Identify which cell holds the provided text, then report its [X, Y] central coordinate. 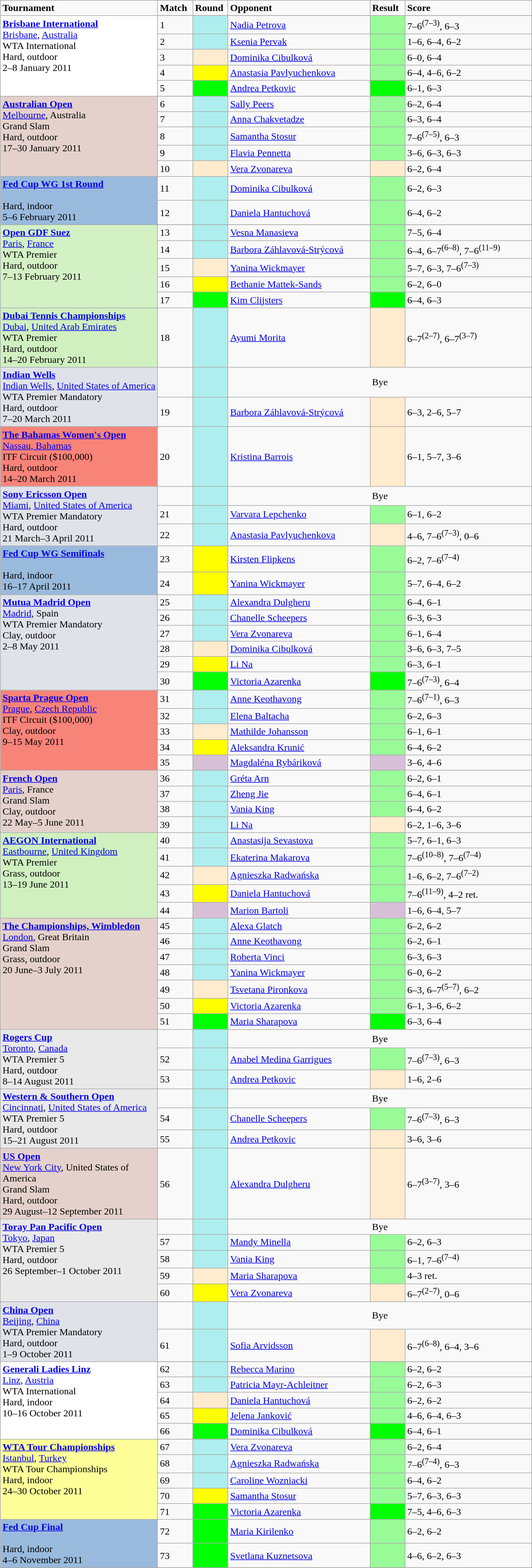
27 [175, 633]
Gréta Arn [299, 778]
Caroline Wozniacki [299, 1480]
Maria Kirilenko [299, 1531]
1 [175, 25]
Fed Cup Final Hard, indoor 4–6 November 2011 [79, 1544]
3–6, 3–6 [469, 1139]
Fed Cup WG 1st Round Hard, indoor 5–6 February 2011 [79, 201]
1–6, 2–6 [469, 1080]
56 [175, 1184]
French OpenParis, FranceGrand SlamClay, outdoor22 May–5 June 2011 [79, 802]
Tsvetana Pironkova [299, 989]
Patricia Mayr-Achleitner [299, 1385]
41 [175, 857]
54 [175, 1119]
7–6(7–5), 6–3 [469, 136]
Generali Ladies LinzLinz, AustriaWTA InternationalHard, indoor10–16 October 2011 [79, 1400]
6–1, 7–6(7–4) [469, 1259]
Tournament [79, 8]
73 [175, 1556]
2 [175, 42]
Opponent [299, 8]
1–6, 6–2, 7–6(7–2) [469, 876]
7 [175, 119]
58 [175, 1259]
Marion Bartoli [299, 910]
Nadia Petrova [299, 25]
Mathilde Johansson [299, 732]
71 [175, 1511]
70 [175, 1496]
50 [175, 1006]
37 [175, 794]
6–1, 6–1 [469, 732]
Toray Pan Pacific OpenTokyo, JapanWTA Premier 5Hard, outdoor26 September–1 October 2011 [79, 1261]
6–1, 6–4 [469, 633]
Elena Baltacha [299, 716]
49 [175, 989]
63 [175, 1385]
34 [175, 747]
35 [175, 763]
36 [175, 778]
5–7, 6–3, 7–6(7–3) [469, 267]
62 [175, 1369]
6–0, 6–2 [469, 972]
10 [175, 168]
US OpenNew York City, United States of AmericaGrand SlamHard, outdoor29 August–12 September 2011 [79, 1184]
13 [175, 232]
3–6, 6–3, 7–5 [469, 649]
6–3, 6–7(5–7), 6–2 [469, 989]
20 [175, 457]
61 [175, 1345]
3–6, 6–3, 6–3 [469, 153]
Magdaléna Rybáriková [299, 763]
Flavia Pennetta [299, 153]
9 [175, 153]
60 [175, 1293]
6–1, 5–7, 3–6 [469, 457]
23 [175, 559]
67 [175, 1447]
5–7, 6–3, 6–3 [469, 1496]
6–4, 6–3 [469, 300]
6–7(2–7), 6–7(3–7) [469, 338]
6 [175, 104]
Score [469, 8]
The Championships, WimbledonLondon, Great BritainGrand SlamGrass, outdoor20 June–3 July 2011 [79, 974]
Australian OpenMelbourne, AustraliaGrand SlamHard, outdoor17–30 January 2011 [79, 136]
5 [175, 88]
6–4, 4–6, 6–2 [469, 73]
5–7, 6–1, 6–3 [469, 840]
65 [175, 1416]
12 [175, 213]
Sofia Arvidsson [299, 1345]
Brisbane InternationalBrisbane, AustraliaWTA InternationalHard, outdoor2–8 January 2011 [79, 56]
Ayumi Morita [299, 338]
Varvara Lepchenko [299, 515]
Rogers CupToronto, CanadaWTA Premier 5Hard, outdoor8–14 August 2011 [79, 1059]
14 [175, 250]
3 [175, 57]
6–1, 6–2 [469, 515]
72 [175, 1531]
15 [175, 267]
1–6, 6–4, 5–7 [469, 910]
7–6(7–4), 6–3 [469, 1464]
55 [175, 1139]
21 [175, 515]
Mandy Minella [299, 1242]
29 [175, 664]
4–6, 6–4, 6–3 [469, 1416]
Ekaterina Makarova [299, 857]
30 [175, 681]
Round [210, 8]
Ksenia Pervak [299, 42]
6–4, 6–7(6–8), 7–6(11–9) [469, 250]
Open GDF SuezParis, FranceWTA PremierHard, outdoor7–13 February 2011 [79, 266]
6–2, 6–0 [469, 285]
5–7, 6–4, 6–2 [469, 583]
45 [175, 926]
6–0, 6–4 [469, 57]
53 [175, 1080]
24 [175, 583]
Kirsten Flipkens [299, 559]
WTA Tour ChampionshipsIstanbul, TurkeyWTA Tour ChampionshipsHard, indoor24–30 October 2011 [79, 1479]
43 [175, 894]
6–7(2–7), 0–6 [469, 1293]
Kim Clijsters [299, 300]
7–5, 4–6, 6–3 [469, 1511]
6–3, 6–1 [469, 664]
8 [175, 136]
16 [175, 285]
59 [175, 1276]
Roberta Vinci [299, 957]
39 [175, 825]
Fed Cup WG Semifinals Hard, indoor 16–17 April 2011 [79, 570]
7–5, 6–4 [469, 232]
Bethanie Mattek-Sands [299, 285]
52 [175, 1059]
68 [175, 1464]
69 [175, 1480]
Western & Southern OpenCincinnati, United States of AmericaWTA Premier 5Hard, outdoor15–21 August 2011 [79, 1119]
64 [175, 1400]
1–6, 6–4, 6–2 [469, 42]
Kristina Barrois [299, 457]
3–6, 4–6 [469, 763]
51 [175, 1022]
26 [175, 618]
Aleksandra Krunić [299, 747]
6–1, 6–3 [469, 88]
Vesna Manasieva [299, 232]
11 [175, 188]
Mutua Madrid OpenMadrid, SpainWTA Premier MandatoryClay, outdoor2–8 May 2011 [79, 643]
4 [175, 73]
47 [175, 957]
7–6(10–8), 7–6(7–4) [469, 857]
33 [175, 732]
19 [175, 412]
Svetlana Kuznetsova [299, 1556]
57 [175, 1242]
Anastasija Sevastova [299, 840]
6–2, 1–6, 3–6 [469, 825]
Alexa Glatch [299, 926]
48 [175, 972]
Sally Peers [299, 104]
Indian WellsIndian Wells, United States of AmericaWTA Premier MandatoryHard, outdoor7–20 March 2011 [79, 397]
4–3 ret. [469, 1276]
46 [175, 941]
Anna Chakvetadze [299, 119]
AEGON InternationalEastbourne, United KingdomWTA PremierGrass, outdoor13–19 June 2011 [79, 875]
6–1, 3–6, 6–2 [469, 1006]
Zheng Jie [299, 794]
7–6(7–3), 6–4 [469, 681]
4–6, 7–6(7–3), 0–6 [469, 535]
7–6(11–9), 4–2 ret. [469, 894]
31 [175, 700]
4–6, 6–2, 6–3 [469, 1556]
Dubai Tennis ChampionshipsDubai, United Arab EmiratesWTA PremierHard, outdoor14–20 February 2011 [79, 338]
Result [388, 8]
The Bahamas Women's OpenNassau, BahamasITF Circuit ($100,000)Hard, outdoor14–20 March 2011 [79, 457]
28 [175, 649]
66 [175, 1431]
Sparta Prague OpenPrague, Czech RepublicITF Circuit ($100,000)Clay, outdoor9–15 May 2011 [79, 731]
Jelena Janković [299, 1416]
44 [175, 910]
6–3, 2–6, 5–7 [469, 412]
32 [175, 716]
Match [175, 8]
40 [175, 840]
China OpenBeijing, ChinaWTA Premier MandatoryHard, outdoor1–9 October 2011 [79, 1332]
Sony Ericsson OpenMiami, United States of AmericaWTA Premier MandatoryHard, outdoor21 March–3 April 2011 [79, 516]
18 [175, 338]
17 [175, 300]
38 [175, 809]
Anabel Medina Garrigues [299, 1059]
7–6(7–1), 6–3 [469, 700]
25 [175, 602]
Rebecca Marino [299, 1369]
42 [175, 876]
22 [175, 535]
6–7(6–8), 6–4, 3–6 [469, 1345]
6–2, 7–6(7–4) [469, 559]
6–7(3–7), 3–6 [469, 1184]
